Extract the (x, y) coordinate from the center of the cell holding the provided text.  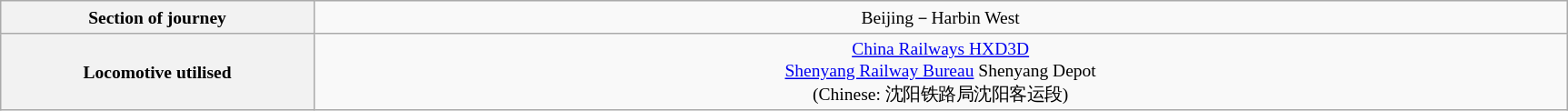
Section of journey (158, 17)
Locomotive utilised (158, 72)
China Railways HXD3DShenyang Railway Bureau Shenyang Depot(Chinese: 沈阳铁路局沈阳客运段) (940, 72)
Beijing－Harbin West (940, 17)
